Find where the given text appears and provide that cell's center as [X, Y] coordinate. 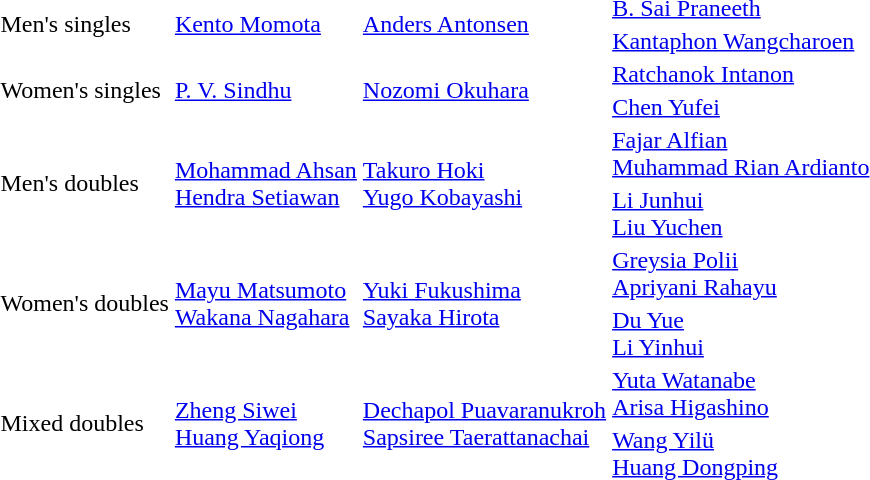
Nozomi Okuhara [484, 90]
Takuro Hoki Yugo Kobayashi [484, 184]
Mohammad Ahsan Hendra Setiawan [266, 184]
P. V. Sindhu [266, 90]
Yuki Fukushima Sayaka Hirota [484, 304]
Mayu Matsumoto Wakana Nagahara [266, 304]
